Locate the cell with the specified text and output its (X, Y) center coordinate. 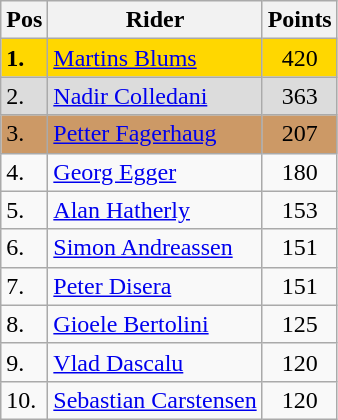
Nadir Colledani (155, 96)
Martins Blums (155, 58)
5. (24, 210)
Simon Andreassen (155, 248)
Gioele Bertolini (155, 324)
Rider (155, 20)
Peter Disera (155, 286)
153 (300, 210)
Pos (24, 20)
363 (300, 96)
8. (24, 324)
180 (300, 172)
Georg Egger (155, 172)
3. (24, 134)
7. (24, 286)
1. (24, 58)
125 (300, 324)
207 (300, 134)
4. (24, 172)
Petter Fagerhaug (155, 134)
Points (300, 20)
420 (300, 58)
9. (24, 362)
Vlad Dascalu (155, 362)
10. (24, 400)
6. (24, 248)
Alan Hatherly (155, 210)
Sebastian Carstensen (155, 400)
2. (24, 96)
